Capture the cell that displays the provided text and extract its (X, Y) central coordinate. 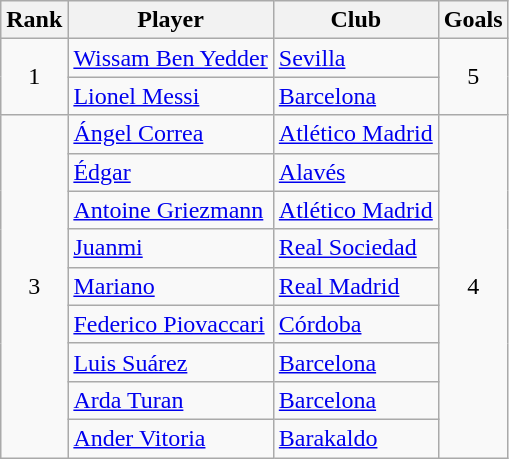
Ángel Correa (170, 134)
Federico Piovaccari (170, 324)
Sevilla (356, 58)
Mariano (170, 286)
5 (473, 77)
Wissam Ben Yedder (170, 58)
Lionel Messi (170, 96)
Luis Suárez (170, 362)
Rank (34, 20)
3 (34, 286)
Juanmi (170, 248)
Édgar (170, 172)
Goals (473, 20)
Ander Vitoria (170, 438)
Antoine Griezmann (170, 210)
Arda Turan (170, 400)
Real Sociedad (356, 248)
4 (473, 286)
1 (34, 77)
Alavés (356, 172)
Barakaldo (356, 438)
Córdoba (356, 324)
Player (170, 20)
Real Madrid (356, 286)
Club (356, 20)
